Scan for the cell matching the given text and deliver its (x, y) coordinate at center. 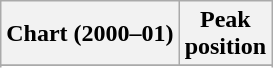
Chart (2000–01) (90, 34)
Peakposition (225, 34)
